Provide the [x, y] coordinate of the cell's center where the given text is located.  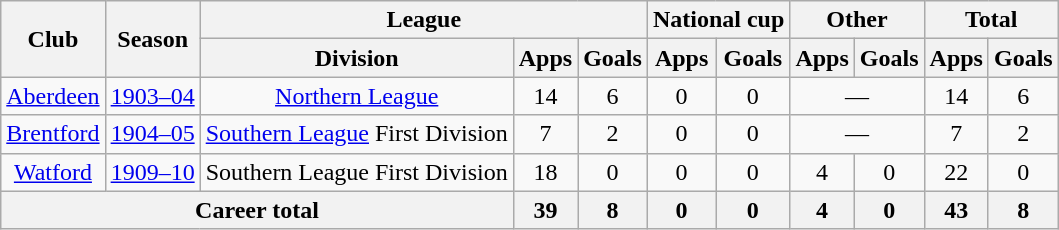
Club [53, 39]
Brentford [53, 134]
1909–10 [152, 172]
Total [991, 20]
18 [545, 172]
Other [857, 20]
39 [545, 210]
Watford [53, 172]
Northern League [356, 96]
1903–04 [152, 96]
League [424, 20]
Division [356, 58]
National cup [718, 20]
43 [956, 210]
Aberdeen [53, 96]
Career total [257, 210]
1904–05 [152, 134]
Season [152, 39]
22 [956, 172]
